Capture the cell that displays the provided text and extract its [X, Y] central coordinate. 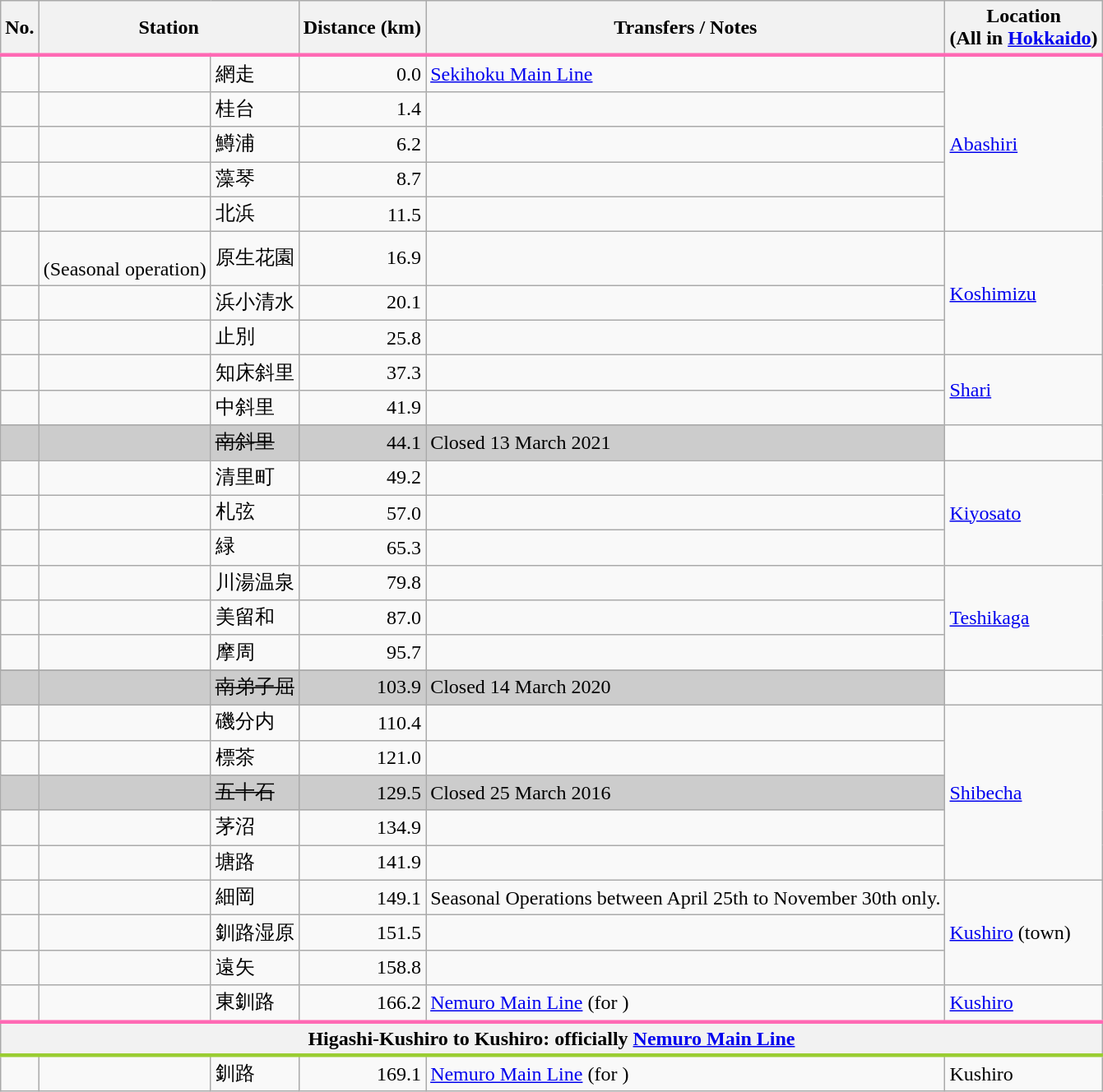
北浜 [255, 214]
87.0 [362, 618]
11.5 [362, 214]
Distance (km) [362, 28]
緑 [255, 548]
25.8 [362, 337]
Higashi-Kushiro to Kushiro: officially Nemuro Main Line [551, 1038]
121.0 [362, 758]
原生花園 [255, 258]
Teshikaga [1023, 618]
(Seasonal operation) [125, 258]
57.0 [362, 513]
158.8 [362, 967]
五十石 [255, 793]
釧路 [255, 1073]
南弟子屈 [255, 687]
20.1 [362, 303]
Kiyosato [1023, 513]
中斜里 [255, 408]
141.9 [362, 863]
茅沼 [255, 827]
止別 [255, 337]
37.3 [362, 373]
藻琴 [255, 179]
Closed 13 March 2021 [686, 442]
Transfers / Notes [686, 28]
8.7 [362, 179]
東釧路 [255, 1003]
6.2 [362, 145]
磯分内 [255, 722]
Location(All in Hokkaido) [1023, 28]
134.9 [362, 827]
塘路 [255, 863]
Koshimizu [1023, 294]
49.2 [362, 479]
遠矢 [255, 967]
Abashiri [1023, 143]
Seasonal Operations between April 25th to November 30th only. [686, 898]
釧路湿原 [255, 932]
41.9 [362, 408]
No. [20, 28]
川湯温泉 [255, 582]
桂台 [255, 109]
Station [169, 28]
細岡 [255, 898]
美留和 [255, 618]
網走 [255, 73]
Shibecha [1023, 793]
129.5 [362, 793]
Sekihoku Main Line [686, 73]
79.8 [362, 582]
65.3 [362, 548]
知床斜里 [255, 373]
札弦 [255, 513]
標茶 [255, 758]
44.1 [362, 442]
103.9 [362, 687]
Closed 25 March 2016 [686, 793]
鱒浦 [255, 145]
1.4 [362, 109]
95.7 [362, 653]
169.1 [362, 1073]
151.5 [362, 932]
16.9 [362, 258]
Kushiro (town) [1023, 932]
0.0 [362, 73]
Closed 14 March 2020 [686, 687]
摩周 [255, 653]
浜小清水 [255, 303]
149.1 [362, 898]
南斜里 [255, 442]
清里町 [255, 479]
166.2 [362, 1003]
Shari [1023, 390]
110.4 [362, 722]
